Return the (X, Y) coordinate for the center point of the cell that contains the specified text.  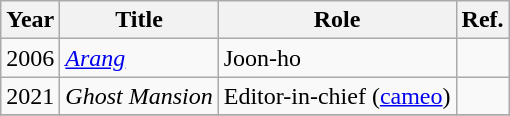
2021 (30, 96)
Ghost Mansion (139, 96)
Editor-in-chief (cameo) (337, 96)
Arang (139, 58)
Year (30, 20)
Title (139, 20)
Role (337, 20)
2006 (30, 58)
Ref. (482, 20)
Joon-ho (337, 58)
